Extract the (x, y) coordinate from the center of the cell holding the provided text.  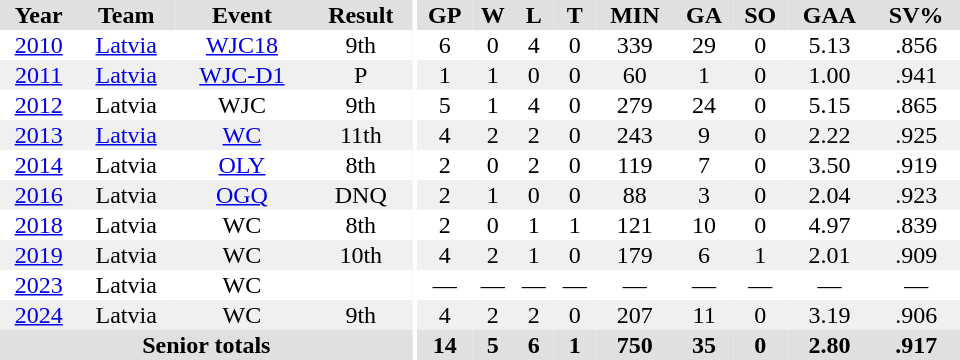
2.04 (830, 195)
3.19 (830, 315)
3.50 (830, 165)
DNQ (361, 195)
.839 (916, 225)
29 (704, 45)
179 (634, 255)
1.00 (830, 75)
243 (634, 135)
2013 (38, 135)
WJC-D1 (242, 75)
.917 (916, 345)
OLY (242, 165)
5.13 (830, 45)
T (574, 15)
750 (634, 345)
2023 (38, 285)
11 (704, 315)
2014 (38, 165)
2019 (38, 255)
88 (634, 195)
207 (634, 315)
.906 (916, 315)
2024 (38, 315)
Year (38, 15)
.923 (916, 195)
119 (634, 165)
Event (242, 15)
9 (704, 135)
24 (704, 105)
MIN (634, 15)
279 (634, 105)
2.22 (830, 135)
Result (361, 15)
Senior totals (206, 345)
W (492, 15)
WJC18 (242, 45)
.919 (916, 165)
2010 (38, 45)
.909 (916, 255)
GAA (830, 15)
2.80 (830, 345)
P (361, 75)
Team (126, 15)
OGQ (242, 195)
2018 (38, 225)
121 (634, 225)
11th (361, 135)
2011 (38, 75)
5.15 (830, 105)
.941 (916, 75)
2.01 (830, 255)
.925 (916, 135)
L (534, 15)
14 (444, 345)
7 (704, 165)
.856 (916, 45)
.865 (916, 105)
35 (704, 345)
10 (704, 225)
4.97 (830, 225)
SV% (916, 15)
GP (444, 15)
WJC (242, 105)
SO (760, 15)
60 (634, 75)
10th (361, 255)
2012 (38, 105)
GA (704, 15)
2016 (38, 195)
339 (634, 45)
3 (704, 195)
